Search for the cell housing the specified text and yield its [x, y] center coordinate. 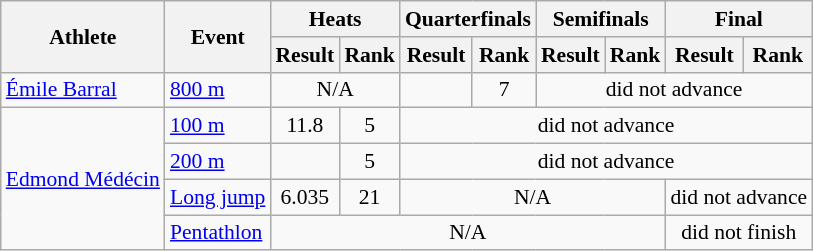
100 m [218, 126]
800 m [218, 90]
Final [738, 19]
Pentathlon [218, 233]
11.8 [304, 126]
6.035 [304, 197]
21 [370, 197]
Quarterfinals [468, 19]
Event [218, 36]
Athlete [83, 36]
did not finish [738, 233]
Heats [334, 19]
Émile Barral [83, 90]
7 [504, 90]
Semifinals [600, 19]
Long jump [218, 197]
Edmond Médécin [83, 179]
200 m [218, 162]
